Locate the cell with the specified text and output its [X, Y] center coordinate. 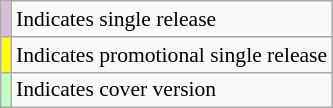
Indicates promotional single release [172, 55]
Indicates cover version [172, 90]
Indicates single release [172, 19]
